Determine the [x, y] coordinate at the center of the cell enclosing the given text.  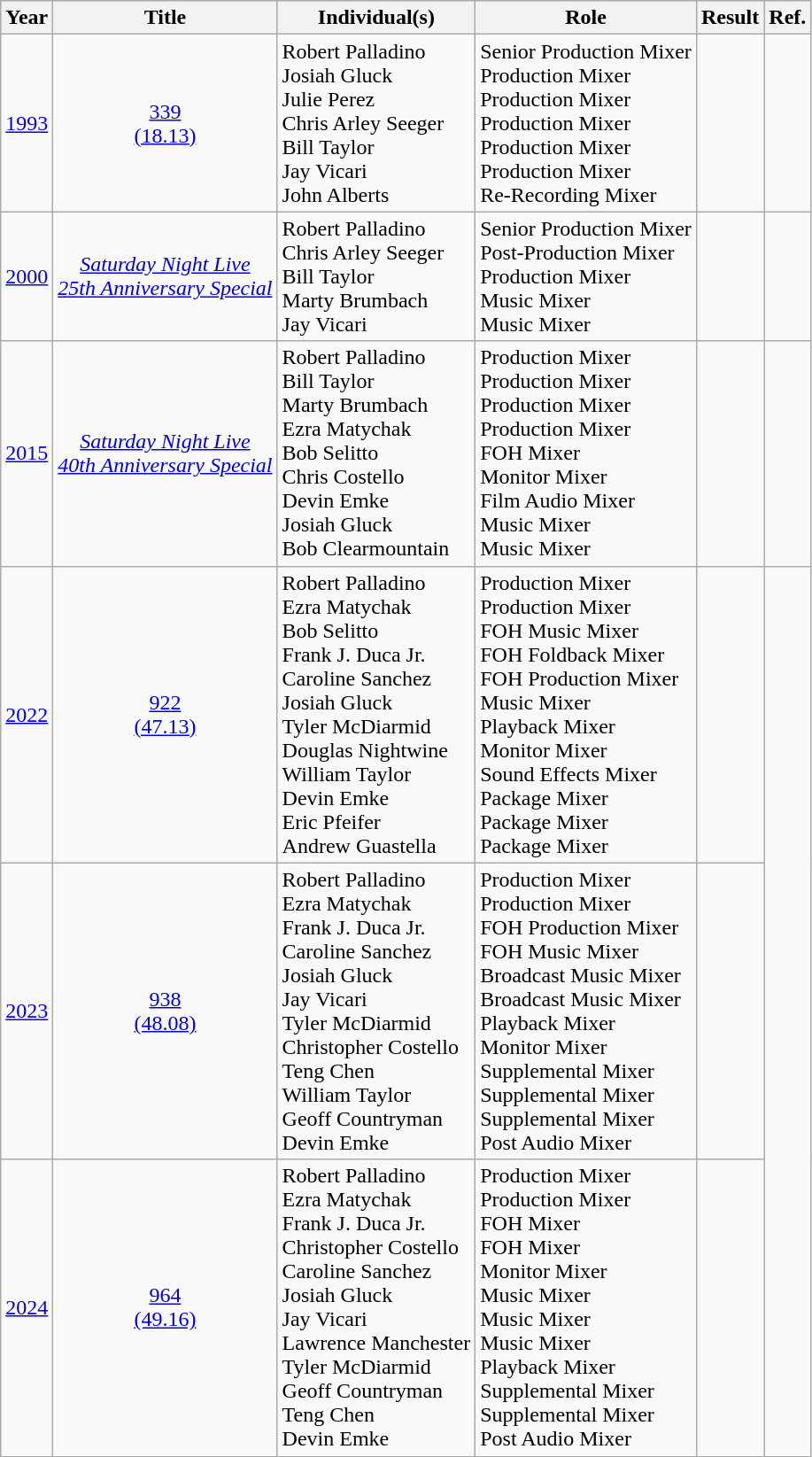
Robert Palladino Josiah Gluck Julie Perez Chris Arley Seeger Bill Taylor Jay Vicari John Alberts [376, 123]
Saturday Night Live 40th Anniversary Special [165, 453]
Senior Production Mixer Production Mixer Production Mixer Production Mixer Production Mixer Production Mixer Re-Recording Mixer [586, 123]
964 (49.16) [165, 1307]
Role [586, 18]
339 (18.13) [165, 123]
2000 [27, 276]
2023 [27, 1011]
Senior Production Mixer Post-Production Mixer Production Mixer Music Mixer Music Mixer [586, 276]
938 (48.08) [165, 1011]
Robert Palladino Chris Arley Seeger Bill Taylor Marty Brumbach Jay Vicari [376, 276]
Year [27, 18]
Robert Palladino Bill Taylor Marty Brumbach Ezra Matychak Bob Selitto Chris Costello Devin Emke Josiah Gluck Bob Clearmountain [376, 453]
Individual(s) [376, 18]
Ref. [788, 18]
Saturday Night Live 25th Anniversary Special [165, 276]
922 (47.13) [165, 714]
1993 [27, 123]
Production Mixer Production Mixer Production Mixer Production Mixer FOH Mixer Monitor Mixer Film Audio Mixer Music Mixer Music Mixer [586, 453]
2015 [27, 453]
2022 [27, 714]
Title [165, 18]
2024 [27, 1307]
Result [730, 18]
